Output the (x, y) coordinate of the center of the cell containing the given text.  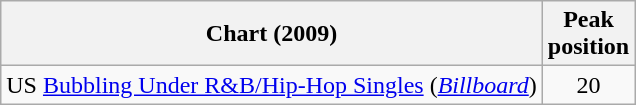
US Bubbling Under R&B/Hip-Hop Singles (Billboard) (272, 85)
Peakposition (588, 34)
Chart (2009) (272, 34)
20 (588, 85)
